Identify which cell holds the provided text, then report its (x, y) central coordinate. 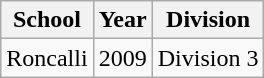
Year (122, 20)
2009 (122, 58)
Division (208, 20)
School (47, 20)
Roncalli (47, 58)
Division 3 (208, 58)
